From the cell containing the given text, extract its center point as (X, Y) coordinate. 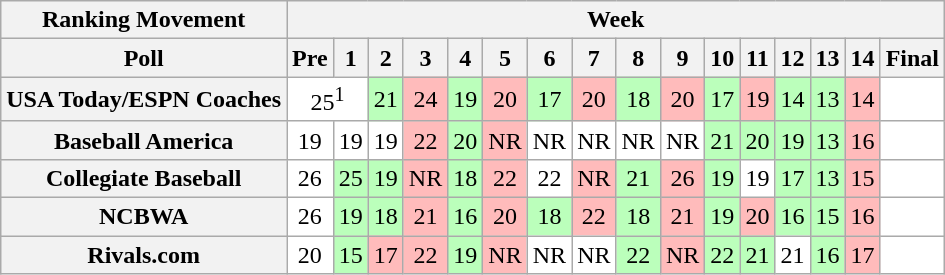
6 (549, 58)
Collegiate Baseball (144, 178)
24 (425, 100)
2 (386, 58)
5 (505, 58)
9 (682, 58)
Rivals.com (144, 255)
USA Today/ESPN Coaches (144, 100)
11 (758, 58)
10 (722, 58)
12 (792, 58)
3 (425, 58)
NCBWA (144, 217)
1 (350, 58)
25 (350, 178)
251 (328, 100)
Baseball America (144, 140)
8 (638, 58)
Week (616, 20)
Ranking Movement (144, 20)
Pre (310, 58)
Final (912, 58)
Poll (144, 58)
7 (594, 58)
4 (466, 58)
